Pinpoint the cell where the given text exists, returning its (x, y) midpoint coordinate. 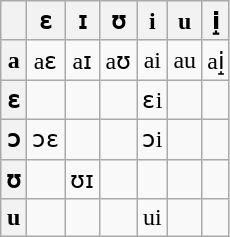
au (185, 60)
a (14, 60)
aʊ (118, 60)
aɛ (46, 60)
ɔ (14, 139)
ui (152, 218)
ɛi (152, 100)
ai̝ (216, 60)
i̝ (216, 21)
ɪ (82, 21)
aɪ (82, 60)
ɔi (152, 139)
i (152, 21)
ai (152, 60)
ʊɪ (82, 179)
ɔɛ (46, 139)
